Find where the given text appears and provide that cell's center as [X, Y] coordinate. 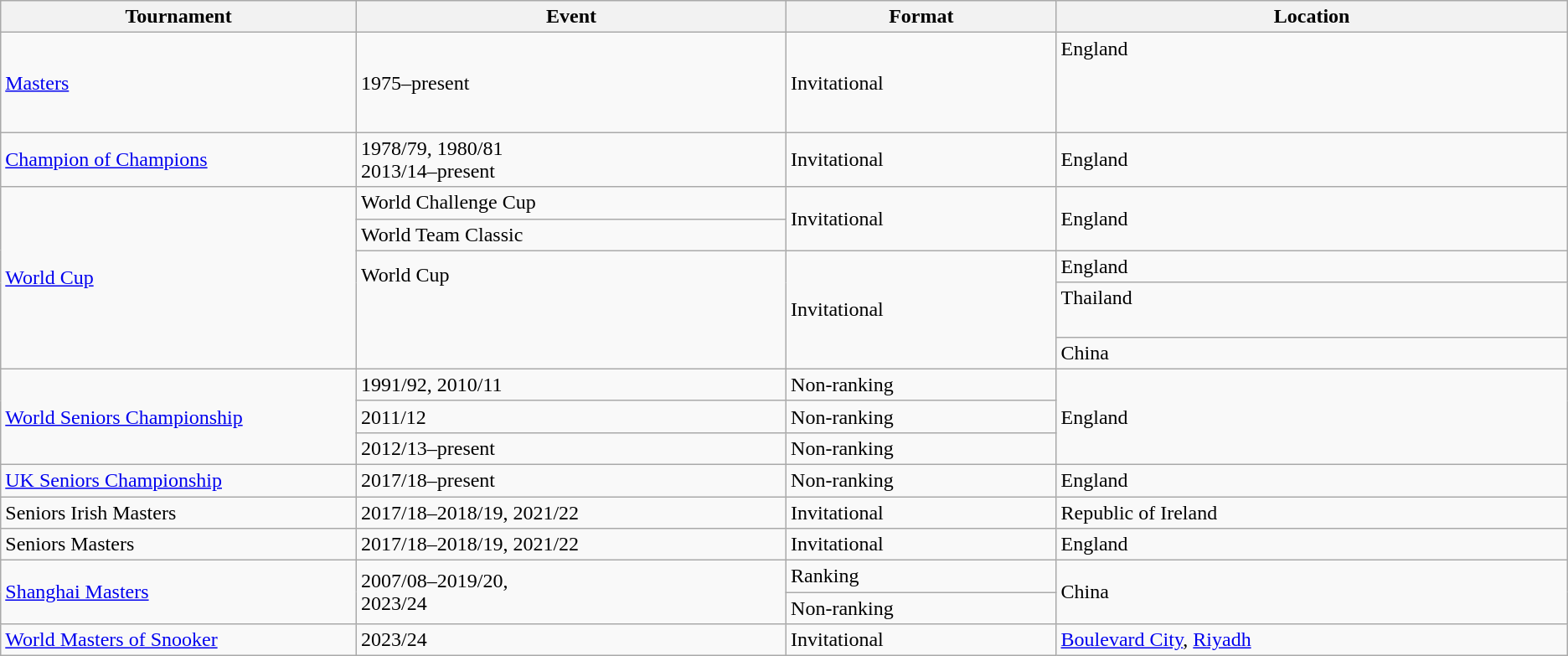
Boulevard City, Riyadh [1312, 640]
Thailand [1312, 310]
World Challenge Cup [571, 203]
Seniors Masters [179, 545]
2012/13–present [571, 448]
Format [921, 17]
Event [571, 17]
Tournament [179, 17]
Ranking [921, 576]
2017/18–present [571, 480]
1978/79, 1980/81 2013/14–present [571, 159]
Masters [179, 82]
World Team Classic [571, 235]
2007/08–2019/20,2023/24 [571, 592]
UK Seniors Championship [179, 480]
Location [1312, 17]
World Seniors Championship [179, 416]
2023/24 [571, 640]
Champion of Champions [179, 159]
Shanghai Masters [179, 592]
Seniors Irish Masters [179, 512]
2011/12 [571, 416]
1991/92, 2010/11 [571, 385]
World Masters of Snooker [179, 640]
Republic of Ireland [1312, 512]
1975–present [571, 82]
